Find where the given text appears and provide that cell's center as (x, y) coordinate. 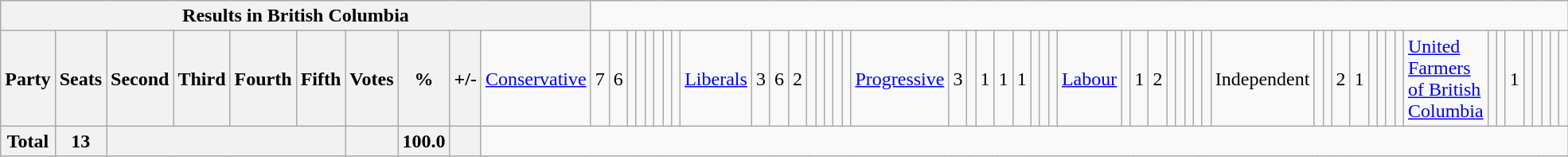
United Farmers of British Columbia (1445, 78)
Liberals (716, 78)
% (423, 78)
Seats (80, 78)
Results in British Columbia (296, 16)
7 (600, 78)
Third (202, 78)
13 (80, 141)
Fourth (263, 78)
Fifth (321, 78)
Party (28, 78)
Independent (1262, 78)
Labour (1089, 78)
Second (140, 78)
+/- (465, 78)
Progressive (899, 78)
Conservative (536, 78)
Total (28, 141)
100.0 (423, 141)
Votes (372, 78)
